For the text-containing cell, return its midpoint in [X, Y] coordinate format. 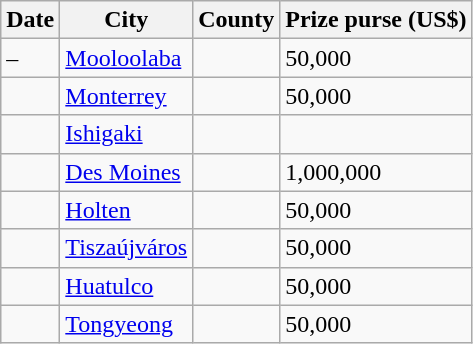
1,000,000 [376, 172]
– [30, 58]
County [236, 20]
Huatulco [126, 286]
Tongyeong [126, 324]
Des Moines [126, 172]
Tiszaújváros [126, 248]
Prize purse (US$) [376, 20]
Holten [126, 210]
Date [30, 20]
Mooloolaba [126, 58]
Monterrey [126, 96]
City [126, 20]
Ishigaki [126, 134]
